From the cell containing the given text, extract its center point as [x, y] coordinate. 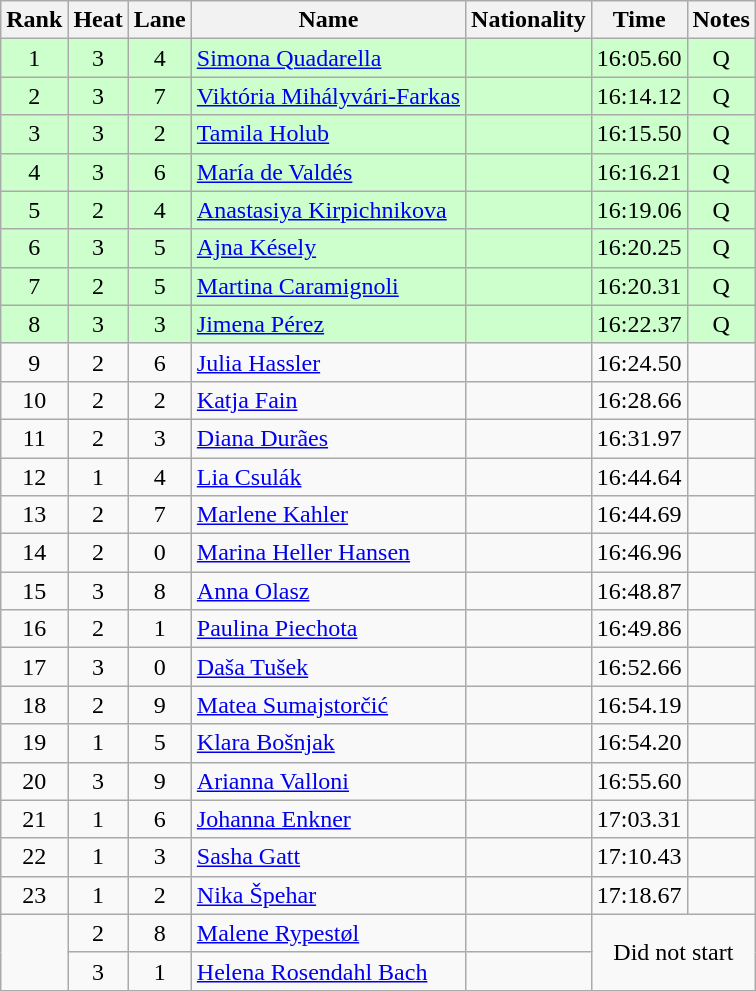
Time [639, 20]
16:44.64 [639, 477]
23 [34, 895]
16:54.19 [639, 705]
Klara Bošnjak [328, 743]
Nationality [529, 20]
16:48.87 [639, 591]
Lane [160, 20]
16:22.37 [639, 324]
16:16.21 [639, 172]
16:15.50 [639, 134]
16:46.96 [639, 553]
Simona Quadarella [328, 58]
María de Valdés [328, 172]
Anna Olasz [328, 591]
16:20.31 [639, 286]
16:14.12 [639, 96]
15 [34, 591]
17 [34, 667]
Lia Csulák [328, 477]
16:20.25 [639, 248]
Martina Caramignoli [328, 286]
16:31.97 [639, 438]
20 [34, 781]
10 [34, 400]
Heat [98, 20]
Marlene Kahler [328, 515]
16:05.60 [639, 58]
Arianna Valloni [328, 781]
16:24.50 [639, 362]
Julia Hassler [328, 362]
17:03.31 [639, 819]
16:28.66 [639, 400]
16:55.60 [639, 781]
Viktória Mihályvári-Farkas [328, 96]
Daša Tušek [328, 667]
Helena Rosendahl Bach [328, 971]
Paulina Piechota [328, 629]
Katja Fain [328, 400]
Notes [721, 20]
Diana Durães [328, 438]
16:44.69 [639, 515]
16 [34, 629]
Anastasiya Kirpichnikova [328, 210]
11 [34, 438]
Name [328, 20]
21 [34, 819]
Ajna Késely [328, 248]
19 [34, 743]
16:19.06 [639, 210]
13 [34, 515]
17:18.67 [639, 895]
18 [34, 705]
22 [34, 857]
Sasha Gatt [328, 857]
Tamila Holub [328, 134]
Rank [34, 20]
Marina Heller Hansen [328, 553]
14 [34, 553]
Did not start [673, 952]
16:52.66 [639, 667]
17:10.43 [639, 857]
12 [34, 477]
16:54.20 [639, 743]
Matea Sumajstorčić [328, 705]
Jimena Pérez [328, 324]
Malene Rypestøl [328, 933]
16:49.86 [639, 629]
Nika Špehar [328, 895]
Johanna Enkner [328, 819]
